Determine the [x, y] coordinate at the center of the cell enclosing the given text.  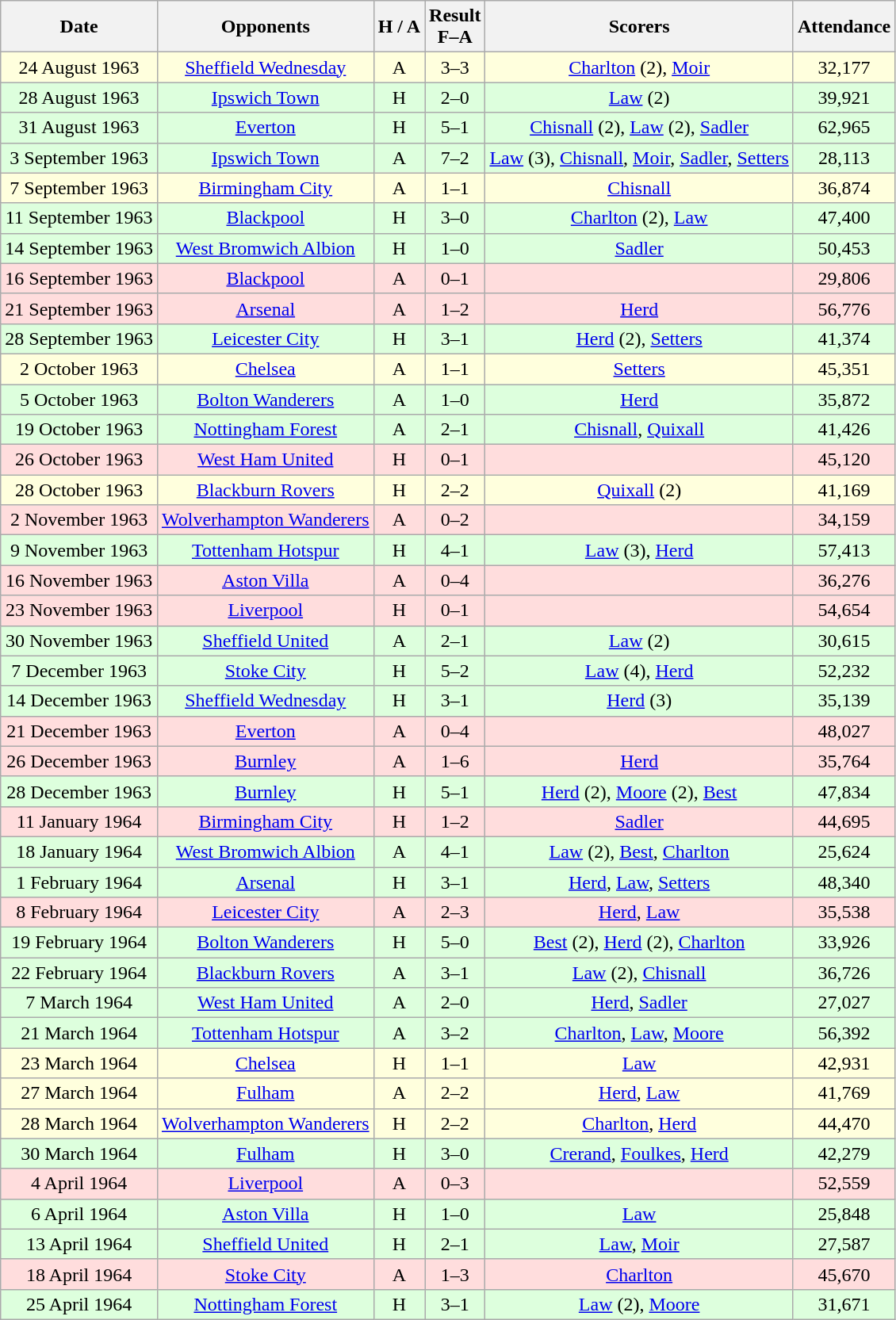
18 April 1964 [79, 1274]
Chisnall, Quixall [639, 430]
36,874 [844, 188]
32,177 [844, 67]
Charlton [639, 1274]
Charlton, Herd [639, 1123]
8 February 1964 [79, 913]
ResultF–A [455, 27]
33,926 [844, 943]
14 December 1963 [79, 701]
42,931 [844, 1063]
Chisnall [639, 188]
19 February 1964 [79, 943]
Opponents [265, 27]
4 April 1964 [79, 1184]
27,587 [844, 1244]
23 March 1964 [79, 1063]
5–2 [455, 671]
45,120 [844, 460]
24 August 1963 [79, 67]
Law (3), Chisnall, Moir, Sadler, Setters [639, 158]
6 April 1964 [79, 1214]
27,027 [844, 1003]
27 March 1964 [79, 1093]
28 December 1963 [79, 791]
25,848 [844, 1214]
18 January 1964 [79, 851]
28 March 1964 [79, 1123]
3–2 [455, 1033]
Herd (2), Moore (2), Best [639, 791]
Herd, Sadler [639, 1003]
34,159 [844, 520]
36,726 [844, 973]
Chisnall (2), Law (2), Sadler [639, 128]
5 October 1963 [79, 399]
25,624 [844, 851]
29,806 [844, 278]
Law (4), Herd [639, 671]
56,392 [844, 1033]
7 December 1963 [79, 671]
0–3 [455, 1184]
28,113 [844, 158]
Charlton (2), Law [639, 218]
41,426 [844, 430]
21 March 1964 [79, 1033]
54,654 [844, 610]
57,413 [844, 550]
47,400 [844, 218]
Law (2), Moore [639, 1304]
Setters [639, 369]
Scorers [639, 27]
35,538 [844, 913]
21 December 1963 [79, 731]
Quixall (2) [639, 490]
35,872 [844, 399]
9 November 1963 [79, 550]
7–2 [455, 158]
Charlton, Law, Moore [639, 1033]
26 December 1963 [79, 761]
56,776 [844, 308]
31,671 [844, 1304]
Best (2), Herd (2), Charlton [639, 943]
2 October 1963 [79, 369]
45,351 [844, 369]
41,374 [844, 339]
30 March 1964 [79, 1154]
52,232 [844, 671]
Herd (2), Setters [639, 339]
35,764 [844, 761]
1–6 [455, 761]
Law (3), Herd [639, 550]
H / A [399, 27]
44,695 [844, 821]
23 November 1963 [79, 610]
28 October 1963 [79, 490]
31 August 1963 [79, 128]
14 September 1963 [79, 248]
41,169 [844, 490]
16 September 1963 [79, 278]
21 September 1963 [79, 308]
7 March 1964 [79, 1003]
62,965 [844, 128]
30,615 [844, 641]
48,340 [844, 882]
42,279 [844, 1154]
13 April 1964 [79, 1244]
52,559 [844, 1184]
47,834 [844, 791]
Law (2), Best, Charlton [639, 851]
41,769 [844, 1093]
11 September 1963 [79, 218]
2–3 [455, 913]
36,276 [844, 580]
1 February 1964 [79, 882]
Date [79, 27]
48,027 [844, 731]
5–0 [455, 943]
Law, Moir [639, 1244]
0–2 [455, 520]
Crerand, Foulkes, Herd [639, 1154]
39,921 [844, 98]
28 September 1963 [79, 339]
45,670 [844, 1274]
26 October 1963 [79, 460]
Herd (3) [639, 701]
1–3 [455, 1274]
Law (2), Chisnall [639, 973]
7 September 1963 [79, 188]
2 November 1963 [79, 520]
Herd, Law, Setters [639, 882]
30 November 1963 [79, 641]
Charlton (2), Moir [639, 67]
50,453 [844, 248]
19 October 1963 [79, 430]
35,139 [844, 701]
Attendance [844, 27]
22 February 1964 [79, 973]
16 November 1963 [79, 580]
3–3 [455, 67]
25 April 1964 [79, 1304]
44,470 [844, 1123]
3 September 1963 [79, 158]
11 January 1964 [79, 821]
28 August 1963 [79, 98]
